Output the (x, y) coordinate of the center of the cell containing the given text.  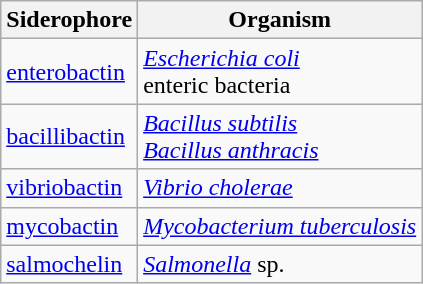
vibriobactin (70, 188)
Mycobacterium tuberculosis (280, 226)
mycobactin (70, 226)
salmochelin (70, 264)
Bacillus subtilis Bacillus anthracis (280, 136)
Vibrio cholerae (280, 188)
Organism (280, 20)
bacillibactin (70, 136)
Escherichia colienteric bacteria (280, 72)
Salmonella sp. (280, 264)
enterobactin (70, 72)
Siderophore (70, 20)
